Find where the given text appears and provide that cell's center as (x, y) coordinate. 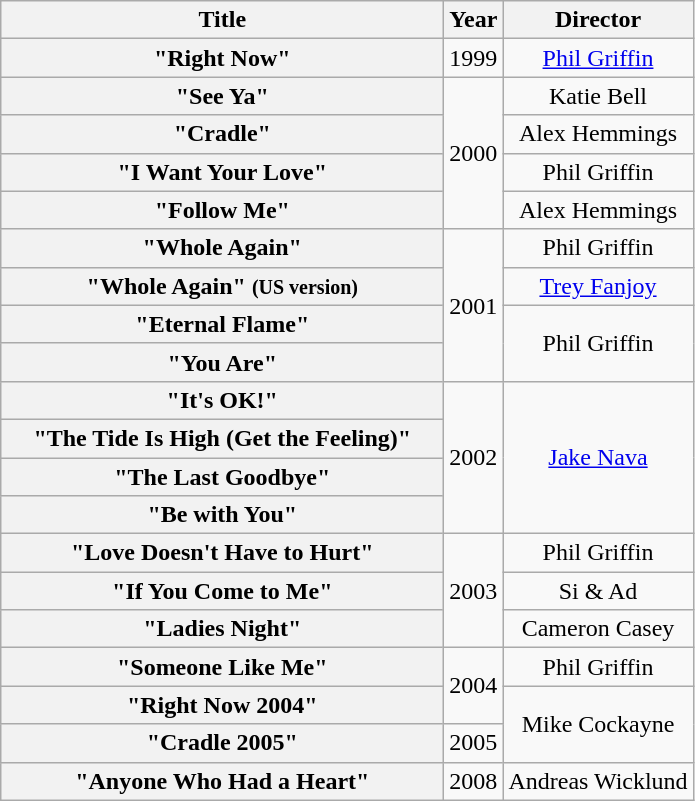
Title (222, 20)
"Whole Again" (US version) (222, 286)
"Follow Me" (222, 210)
2003 (474, 591)
Mike Cockayne (598, 724)
"Someone Like Me" (222, 667)
"The Last Goodbye" (222, 477)
"Eternal Flame" (222, 324)
"Anyone Who Had a Heart" (222, 781)
"You Are" (222, 362)
2005 (474, 743)
2000 (474, 153)
Director (598, 20)
"Be with You" (222, 515)
"Whole Again" (222, 248)
"See Ya" (222, 96)
"Right Now 2004" (222, 705)
2001 (474, 305)
Si & Ad (598, 591)
"Ladies Night" (222, 629)
Jake Nava (598, 457)
Cameron Casey (598, 629)
"If You Come to Me" (222, 591)
Katie Bell (598, 96)
1999 (474, 58)
"Love Doesn't Have to Hurt" (222, 553)
"It's OK!" (222, 400)
"Cradle 2005" (222, 743)
2008 (474, 781)
Year (474, 20)
Trey Fanjoy (598, 286)
"I Want Your Love" (222, 172)
"Right Now" (222, 58)
"Cradle" (222, 134)
2002 (474, 457)
"The Tide Is High (Get the Feeling)" (222, 438)
Andreas Wicklund (598, 781)
2004 (474, 686)
